Search for the cell housing the specified text and yield its [x, y] center coordinate. 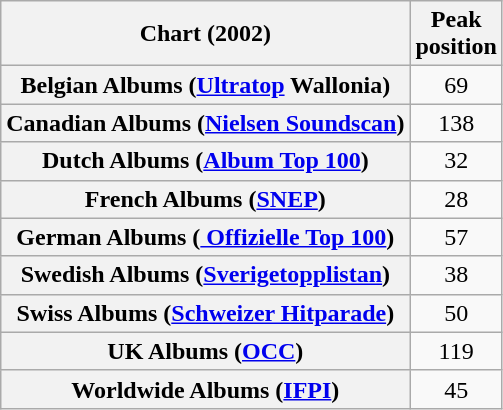
69 [456, 85]
28 [456, 199]
Chart (2002) [206, 34]
Belgian Albums (Ultratop Wallonia) [206, 85]
Peakposition [456, 34]
57 [456, 237]
138 [456, 123]
38 [456, 275]
45 [456, 389]
32 [456, 161]
French Albums (SNEP) [206, 199]
119 [456, 351]
50 [456, 313]
Swedish Albums (Sverigetopplistan) [206, 275]
German Albums ( Offizielle Top 100) [206, 237]
Dutch Albums (Album Top 100) [206, 161]
UK Albums (OCC) [206, 351]
Canadian Albums (Nielsen Soundscan) [206, 123]
Worldwide Albums (IFPI) [206, 389]
Swiss Albums (Schweizer Hitparade) [206, 313]
